For the text-containing cell, return its midpoint in [x, y] coordinate format. 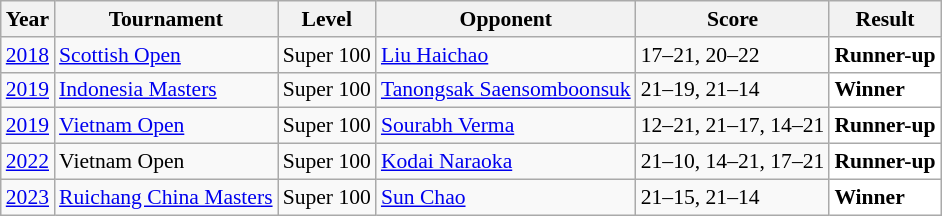
21–15, 21–14 [733, 197]
Result [884, 19]
Opponent [506, 19]
17–21, 20–22 [733, 55]
Liu Haichao [506, 55]
Indonesia Masters [166, 90]
2023 [28, 197]
Tournament [166, 19]
Kodai Naraoka [506, 162]
Tanongsak Saensomboonsuk [506, 90]
2018 [28, 55]
Score [733, 19]
Ruichang China Masters [166, 197]
Sun Chao [506, 197]
Year [28, 19]
Sourabh Verma [506, 126]
21–10, 14–21, 17–21 [733, 162]
Level [327, 19]
21–19, 21–14 [733, 90]
Scottish Open [166, 55]
2022 [28, 162]
12–21, 21–17, 14–21 [733, 126]
